Find where the given text appears and provide that cell's center as [x, y] coordinate. 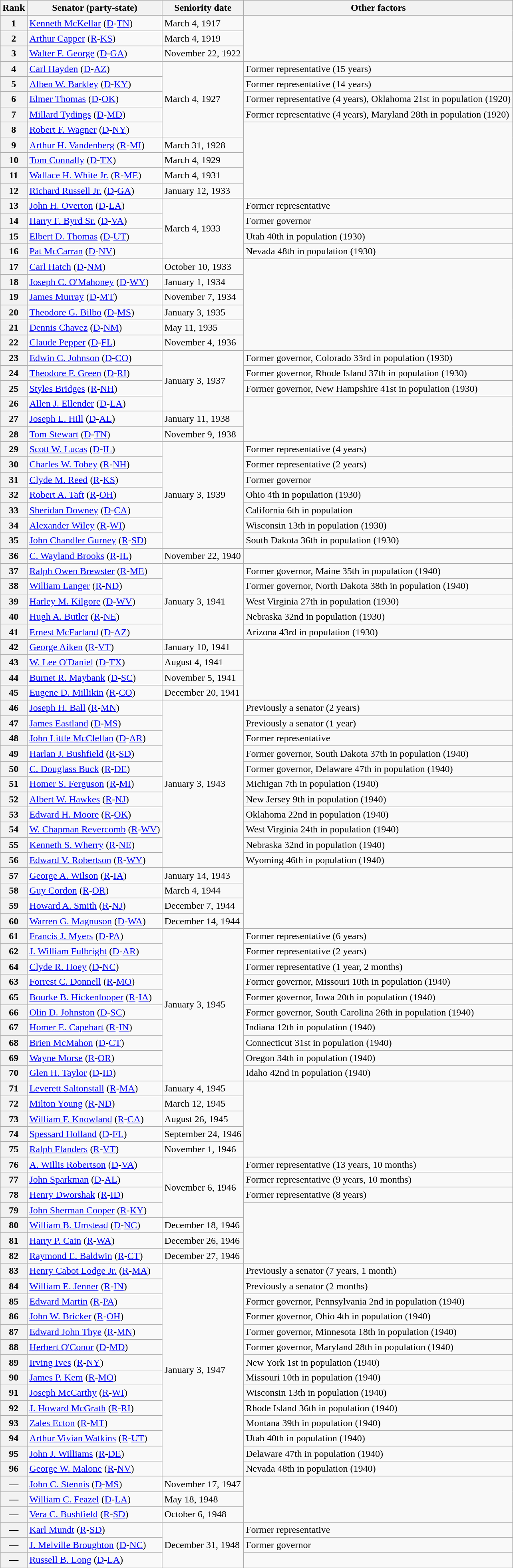
Clyde M. Reed (R-KS) [95, 480]
53 [14, 814]
12 [14, 191]
Carl Hatch (D-NM) [95, 267]
John J. Williams (R-DE) [95, 1454]
November 9, 1938 [203, 434]
Kenneth McKellar (D-TN) [95, 23]
March 4, 1929 [203, 160]
Former governor, North Dakota 38th in population (1940) [378, 586]
Arthur Vivian Watkins (R-UT) [95, 1438]
Walter F. George (D-GA) [95, 54]
41 [14, 632]
William B. Umstead (D-NC) [95, 1225]
January 3, 1947 [203, 1370]
Rhode Island 36th in population (1940) [378, 1408]
November 22, 1940 [203, 556]
Former representative (6 years) [378, 936]
19 [14, 297]
59 [14, 906]
Warren G. Magnuson (D-WA) [95, 921]
Milton Young (R-ND) [95, 1103]
Brien McMahon (D-CT) [95, 1043]
30 [14, 465]
73 [14, 1119]
Former governor, Missouri 10th in population (1940) [378, 982]
8 [14, 130]
November 17, 1947 [203, 1484]
67 [14, 1027]
Idaho 42nd in population (1940) [378, 1073]
9 [14, 145]
26 [14, 403]
Other factors [378, 8]
7 [14, 114]
December 26, 1946 [203, 1241]
Former representative (8 years) [378, 1195]
Guy Cordon (R-OR) [95, 890]
Olin D. Johnston (D-SC) [95, 1012]
Alben W. Barkley (D-KY) [95, 84]
44 [14, 678]
87 [14, 1332]
74 [14, 1134]
51 [14, 784]
62 [14, 952]
Tom Connally (D-TX) [95, 160]
January 3, 1941 [203, 601]
Nevada 48th in population (1940) [378, 1469]
77 [14, 1180]
83 [14, 1271]
70 [14, 1073]
Joseph McCarthy (R-WI) [95, 1392]
John H. Overton (D-LA) [95, 206]
35 [14, 541]
Previously a senator (2 months) [378, 1286]
January 3, 1937 [203, 381]
March 4, 1933 [203, 229]
Previously a senator (2 years) [378, 708]
85 [14, 1301]
January 14, 1943 [203, 875]
10 [14, 160]
Oklahoma 22nd in population (1940) [378, 814]
December 20, 1941 [203, 693]
November 6, 1946 [203, 1187]
Ohio 4th in population (1930) [378, 495]
61 [14, 936]
September 24, 1946 [203, 1134]
March 12, 1945 [203, 1103]
93 [14, 1423]
John C. Stennis (D-MS) [95, 1484]
John Sparkman (D-AL) [95, 1180]
75 [14, 1149]
Connecticut 31st in population (1940) [378, 1043]
65 [14, 997]
Vera C. Bushfield (R-SD) [95, 1514]
Zales Ecton (R-MT) [95, 1423]
Pat McCarran (D-NV) [95, 251]
New York 1st in population (1940) [378, 1362]
December 7, 1944 [203, 906]
49 [14, 754]
January 3, 1935 [203, 312]
28 [14, 434]
33 [14, 510]
October 6, 1948 [203, 1514]
Elmer Thomas (D-OK) [95, 99]
March 4, 1931 [203, 175]
Wisconsin 13th in population (1930) [378, 525]
Former governor, Maine 35th in population (1940) [378, 571]
55 [14, 845]
47 [14, 723]
Joseph C. O'Mahoney (D-WY) [95, 282]
48 [14, 738]
C. Wayland Brooks (R-IL) [95, 556]
34 [14, 525]
Rank [14, 8]
Harley M. Kilgore (D-WV) [95, 601]
January 3, 1939 [203, 495]
76 [14, 1165]
Wallace H. White Jr. (R-ME) [95, 175]
Raymond E. Baldwin (R-CT) [95, 1256]
December 18, 1946 [203, 1225]
Ralph Owen Brewster (R-ME) [95, 571]
Arthur Capper (R-KS) [95, 38]
Alexander Wiley (R-WI) [95, 525]
December 14, 1944 [203, 921]
Former representative (4 years), Oklahoma 21st in population (1920) [378, 99]
Ralph Flanders (R-VT) [95, 1149]
January 12, 1933 [203, 191]
38 [14, 586]
William C. Feazel (D-LA) [95, 1499]
78 [14, 1195]
Edward V. Robertson (R-WY) [95, 860]
Francis J. Myers (D-PA) [95, 936]
Harry F. Byrd Sr. (D-VA) [95, 221]
Former governor, Minnesota 18th in population (1940) [378, 1332]
James Murray (D-MT) [95, 297]
66 [14, 1012]
20 [14, 312]
Former representative (15 years) [378, 69]
Wisconsin 13th in population (1940) [378, 1392]
Leverett Saltonstall (R-MA) [95, 1088]
64 [14, 967]
Montana 39th in population (1940) [378, 1423]
William F. Knowland (R-CA) [95, 1119]
Former representative (14 years) [378, 84]
39 [14, 601]
Ernest McFarland (D-AZ) [95, 632]
New Jersey 9th in population (1940) [378, 799]
George Aiken (R-VT) [95, 647]
68 [14, 1043]
March 4, 1927 [203, 99]
43 [14, 662]
October 10, 1933 [203, 267]
March 31, 1928 [203, 145]
January 4, 1945 [203, 1088]
March 4, 1919 [203, 38]
Wyoming 46th in population (1940) [378, 860]
West Virginia 27th in population (1930) [378, 601]
Millard Tydings (D-MD) [95, 114]
Howard A. Smith (R-NJ) [95, 906]
Edward Martin (R-PA) [95, 1301]
6 [14, 99]
California 6th in population [378, 510]
36 [14, 556]
Former governor, South Carolina 26th in population (1940) [378, 1012]
16 [14, 251]
November 7, 1934 [203, 297]
John Chandler Gurney (R-SD) [95, 541]
January 3, 1945 [203, 1005]
58 [14, 890]
December 31, 1948 [203, 1545]
45 [14, 693]
Former representative (4 years) [378, 449]
March 4, 1917 [203, 23]
Former representative (4 years), Maryland 28th in population (1920) [378, 114]
Tom Stewart (D-TN) [95, 434]
James Eastland (D-MS) [95, 723]
4 [14, 69]
88 [14, 1347]
Homer S. Ferguson (R-MI) [95, 784]
South Dakota 36th in population (1930) [378, 541]
Irving Ives (R-NY) [95, 1362]
90 [14, 1377]
Styles Bridges (R-NH) [95, 388]
Former governor, Rhode Island 37th in population (1930) [378, 373]
37 [14, 571]
Former governor, Pennsylvania 2nd in population (1940) [378, 1301]
31 [14, 480]
2 [14, 38]
82 [14, 1256]
40 [14, 616]
23 [14, 358]
December 27, 1946 [203, 1256]
Joseph H. Ball (R-MN) [95, 708]
Harry P. Cain (R-WA) [95, 1241]
54 [14, 830]
Indiana 12th in population (1940) [378, 1027]
Seniority date [203, 8]
Former governor, Iowa 20th in population (1940) [378, 997]
91 [14, 1392]
17 [14, 267]
Kenneth S. Wherry (R-NE) [95, 845]
November 22, 1922 [203, 54]
81 [14, 1241]
W. Lee O'Daniel (D-TX) [95, 662]
Previously a senator (7 years, 1 month) [378, 1271]
86 [14, 1317]
79 [14, 1210]
Joseph L. Hill (D-AL) [95, 419]
5 [14, 84]
14 [14, 221]
56 [14, 860]
72 [14, 1103]
January 3, 1943 [203, 784]
Harlan J. Bushfield (R-SD) [95, 754]
Clyde R. Hoey (D-NC) [95, 967]
52 [14, 799]
Previously a senator (1 year) [378, 723]
Former representative (9 years, 10 months) [378, 1180]
Carl Hayden (D-AZ) [95, 69]
November 4, 1936 [203, 343]
11 [14, 175]
94 [14, 1438]
Herbert O'Conor (D-MD) [95, 1347]
Edward John Thye (R-MN) [95, 1332]
Theodore F. Green (D-RI) [95, 373]
Elbert D. Thomas (D-UT) [95, 236]
Charles W. Tobey (R-NH) [95, 465]
50 [14, 769]
Michigan 7th in population (1940) [378, 784]
Homer E. Capehart (R-IN) [95, 1027]
21 [14, 327]
92 [14, 1408]
25 [14, 388]
71 [14, 1088]
1 [14, 23]
May 18, 1948 [203, 1499]
Richard Russell Jr. (D-GA) [95, 191]
William Langer (R-ND) [95, 586]
W. Chapman Revercomb (R-WV) [95, 830]
Former governor, South Dakota 37th in population (1940) [378, 754]
J. Melville Broughton (D-NC) [95, 1545]
August 26, 1945 [203, 1119]
Missouri 10th in population (1940) [378, 1377]
John Sherman Cooper (R-KY) [95, 1210]
West Virginia 24th in population (1940) [378, 830]
Claude Pepper (D-FL) [95, 343]
24 [14, 373]
C. Douglass Buck (R-DE) [95, 769]
J. Howard McGrath (R-RI) [95, 1408]
Bourke B. Hickenlooper (R-IA) [95, 997]
Hugh A. Butler (R-NE) [95, 616]
69 [14, 1058]
Oregon 34th in population (1940) [378, 1058]
22 [14, 343]
November 1, 1946 [203, 1149]
Former governor, Colorado 33rd in population (1930) [378, 358]
Albert W. Hawkes (R-NJ) [95, 799]
18 [14, 282]
3 [14, 54]
57 [14, 875]
Robert F. Wagner (D-NY) [95, 130]
November 5, 1941 [203, 678]
George W. Malone (R-NV) [95, 1469]
Former governor, Ohio 4th in population (1940) [378, 1317]
Henry Dworshak (R-ID) [95, 1195]
Scott W. Lucas (D-IL) [95, 449]
J. William Fulbright (D-AR) [95, 952]
Dennis Chavez (D-NM) [95, 327]
46 [14, 708]
Former representative (1 year, 2 months) [378, 967]
A. Willis Robertson (D-VA) [95, 1165]
Sheridan Downey (D-CA) [95, 510]
96 [14, 1469]
Nebraska 32nd in population (1940) [378, 845]
95 [14, 1454]
January 10, 1941 [203, 647]
Nevada 48th in population (1930) [378, 251]
60 [14, 921]
John Little McClellan (D-AR) [95, 738]
Arthur H. Vandenberg (R-MI) [95, 145]
Former governor, Maryland 28th in population (1940) [378, 1347]
Former governor, New Hampshire 41st in population (1930) [378, 388]
Glen H. Taylor (D-ID) [95, 1073]
Senator (party-state) [95, 8]
August 4, 1941 [203, 662]
Forrest C. Donnell (R-MO) [95, 982]
Robert A. Taft (R-OH) [95, 495]
29 [14, 449]
Former representative (13 years, 10 months) [378, 1165]
27 [14, 419]
Eugene D. Millikin (R-CO) [95, 693]
63 [14, 982]
15 [14, 236]
42 [14, 647]
Wayne Morse (R-OR) [95, 1058]
Edward H. Moore (R-OK) [95, 814]
January 11, 1938 [203, 419]
William E. Jenner (R-IN) [95, 1286]
Former governor, Delaware 47th in population (1940) [378, 769]
Nebraska 32nd in population (1930) [378, 616]
Allen J. Ellender (D-LA) [95, 403]
Arizona 43rd in population (1930) [378, 632]
89 [14, 1362]
Utah 40th in population (1930) [378, 236]
Theodore G. Bilbo (D-MS) [95, 312]
Edwin C. Johnson (D-CO) [95, 358]
32 [14, 495]
January 1, 1934 [203, 282]
John W. Bricker (R-OH) [95, 1317]
May 11, 1935 [203, 327]
80 [14, 1225]
Delaware 47th in population (1940) [378, 1454]
84 [14, 1286]
13 [14, 206]
Spessard Holland (D-FL) [95, 1134]
Karl Mundt (R-SD) [95, 1530]
March 4, 1944 [203, 890]
James P. Kem (R-MO) [95, 1377]
George A. Wilson (R-IA) [95, 875]
Burnet R. Maybank (D-SC) [95, 678]
Russell B. Long (D-LA) [95, 1560]
Utah 40th in population (1940) [378, 1438]
Henry Cabot Lodge Jr. (R-MA) [95, 1271]
